Find where the given text appears and provide that cell's center as (x, y) coordinate. 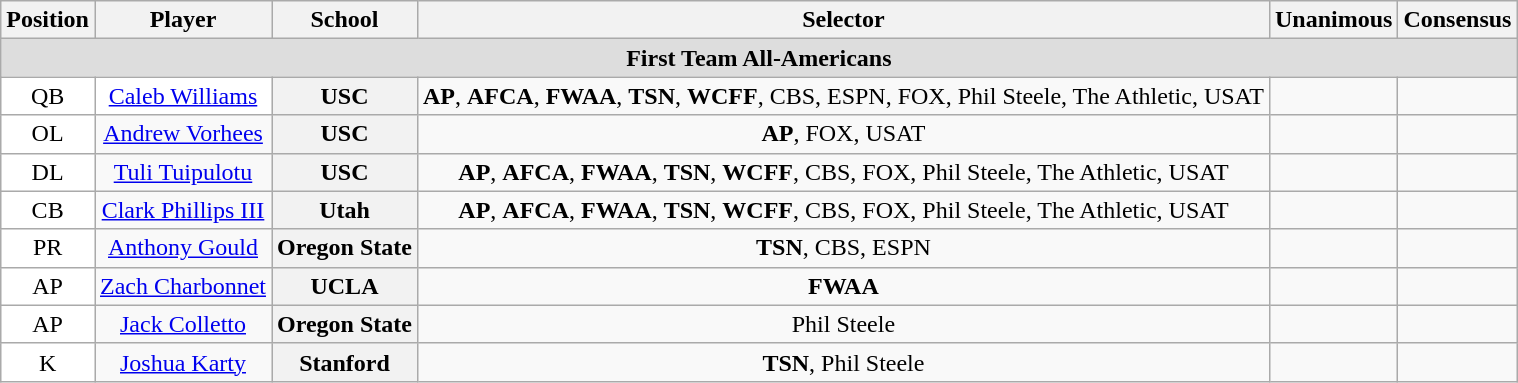
UCLA (345, 286)
QB (48, 96)
AP, AFCA, FWAA, TSN, WCFF, CBS, ESPN, FOX, Phil Steele, The Athletic, USAT (843, 96)
TSN, Phil Steele (843, 362)
FWAA (843, 286)
Utah (345, 210)
DL (48, 172)
TSN, CBS, ESPN (843, 248)
Unanimous (1333, 20)
Jack Colletto (182, 324)
First Team All-Americans (759, 58)
Clark Phillips III (182, 210)
OL (48, 134)
Player (182, 20)
Phil Steele (843, 324)
K (48, 362)
Position (48, 20)
AP, FOX, USAT (843, 134)
Zach Charbonnet (182, 286)
Caleb Williams (182, 96)
PR (48, 248)
Tuli Tuipulotu (182, 172)
Andrew Vorhees (182, 134)
School (345, 20)
Consensus (1458, 20)
Selector (843, 20)
Anthony Gould (182, 248)
CB (48, 210)
Stanford (345, 362)
Joshua Karty (182, 362)
